Output the (x, y) coordinate of the center of the cell containing the given text.  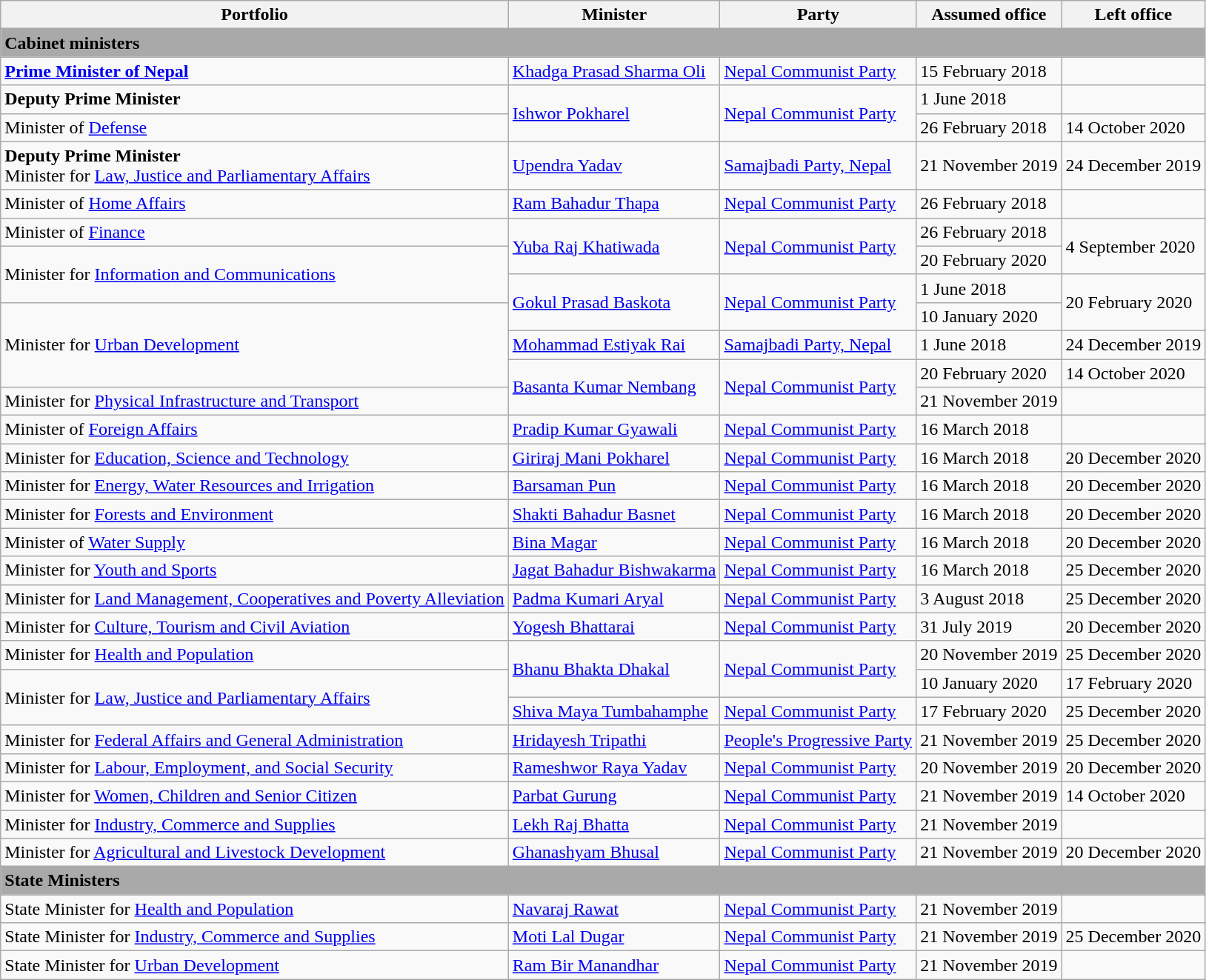
Minister for Physical Infrastructure and Transport (255, 401)
Yuba Raj Khatiwada (614, 246)
Minister of Defense (255, 127)
Padma Kumari Aryal (614, 599)
Prime Minister of Nepal (255, 71)
Pradip Kumar Gyawali (614, 430)
Minister for Culture, Tourism and Civil Aviation (255, 627)
Minister of Water Supply (255, 542)
Barsaman Pun (614, 486)
Minister for Education, Science and Technology (255, 458)
Minister for Urban Development (255, 344)
Ishwor Pokharel (614, 113)
Shakti Bahadur Basnet (614, 514)
Mohammad Estiyak Rai (614, 344)
Minister for Energy, Water Resources and Irrigation (255, 486)
Upendra Yadav (614, 166)
Minister of Home Affairs (255, 204)
Minister for Agricultural and Livestock Development (255, 853)
4 September 2020 (1133, 246)
Minister of Foreign Affairs (255, 430)
Minister for Federal Affairs and General Administration (255, 739)
State Minister for Industry, Commerce and Supplies (255, 937)
Ram Bahadur Thapa (614, 204)
Minister for Land Management, Cooperatives and Poverty Alleviation (255, 599)
Party (818, 15)
State Minister for Health and Population (255, 909)
Assumed office (989, 15)
Minister for Law, Justice and Parliamentary Affairs (255, 697)
Parbat Gurung (614, 796)
Deputy Prime Minister (255, 99)
Basanta Kumar Nembang (614, 387)
Giriraj Mani Pokharel (614, 458)
Minister for Women, Children and Senior Citizen (255, 796)
Hridayesh Tripathi (614, 739)
Yogesh Bhattarai (614, 627)
3 August 2018 (989, 599)
Deputy Prime MinisterMinister for Law, Justice and Parliamentary Affairs (255, 166)
Minister for Information and Communications (255, 274)
Minister for Youth and Sports (255, 570)
State Minister for Urban Development (255, 965)
Gokul Prasad Baskota (614, 302)
Jagat Bahadur Bishwakarma (614, 570)
People's Progressive Party (818, 739)
Rameshwor Raya Yadav (614, 767)
Minister for Health and Population (255, 655)
31 July 2019 (989, 627)
Ghanashyam Bhusal (614, 853)
Minister for Forests and Environment (255, 514)
Minister of Finance (255, 232)
Shiva Maya Tumbahamphe (614, 711)
15 February 2018 (989, 71)
Moti Lal Dugar (614, 937)
Ram Bir Manandhar (614, 965)
Left office (1133, 15)
Minister (614, 15)
Bhanu Bhakta Dhakal (614, 669)
Lekh Raj Bhatta (614, 824)
Navaraj Rawat (614, 909)
State Ministers (603, 881)
Cabinet ministers (603, 43)
Khadga Prasad Sharma Oli (614, 71)
Portfolio (255, 15)
Minister for Industry, Commerce and Supplies (255, 824)
Bina Magar (614, 542)
Minister for Labour, Employment, and Social Security (255, 767)
